Scan for the cell matching the given text and deliver its [X, Y] coordinate at center. 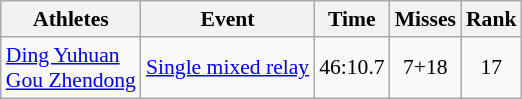
Time [352, 19]
Single mixed relay [228, 68]
Rank [492, 19]
Misses [426, 19]
7+18 [426, 68]
Ding YuhuanGou Zhendong [71, 68]
Athletes [71, 19]
46:10.7 [352, 68]
Event [228, 19]
17 [492, 68]
